Detect which cell encompasses the target text, then output its [x, y] center coordinate. 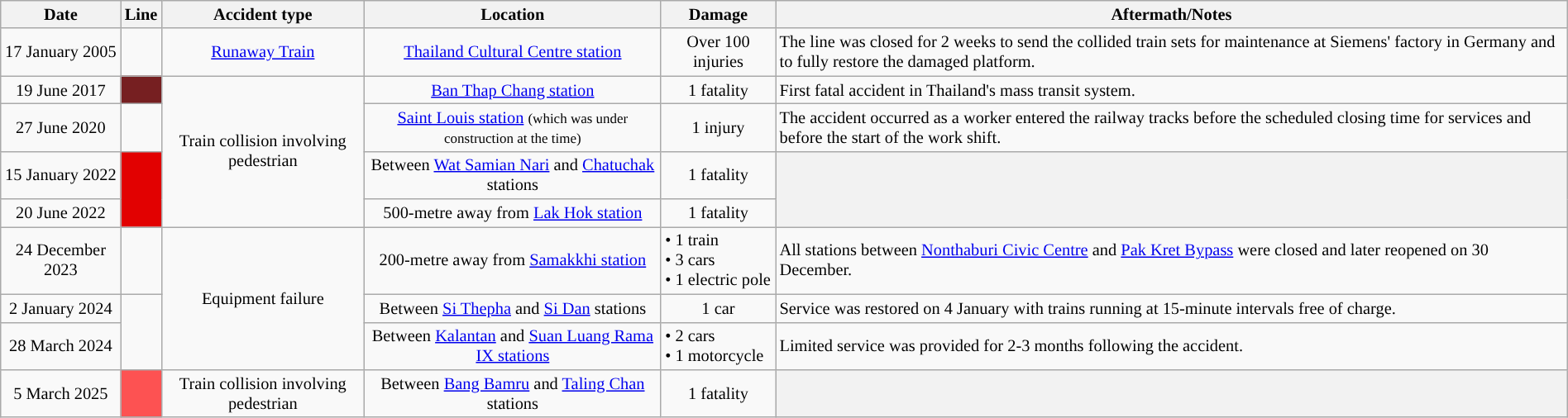
27 June 2020 [61, 128]
17 January 2005 [61, 52]
First fatal accident in Thailand's mass transit system. [1172, 90]
Over 100 injuries [718, 52]
Runaway Train [263, 52]
Between Si Thepha and Si Dan stations [513, 308]
The accident occurred as a worker entered the railway tracks before the scheduled closing time for services and before the start of the work shift. [1172, 128]
Saint Louis station (which was under construction at the time) [513, 128]
• 2 cars• 1 motorcycle [718, 346]
All stations between Nonthaburi Civic Centre and Pak Kret Bypass were closed and later reopened on 30 December. [1172, 261]
1 injury [718, 128]
Equipment failure [263, 299]
Damage [718, 15]
Accident type [263, 15]
19 June 2017 [61, 90]
Location [513, 15]
5 March 2025 [61, 394]
Thailand Cultural Centre station [513, 52]
2 January 2024 [61, 308]
• 1 train• 3 cars• 1 electric pole [718, 261]
200-metre away from Samakkhi station [513, 261]
24 December 2023 [61, 261]
500-metre away from Lak Hok station [513, 213]
20 June 2022 [61, 213]
Limited service was provided for 2-3 months following the accident. [1172, 346]
28 March 2024 [61, 346]
Between Bang Bamru and Taling Chan stations [513, 394]
Between Wat Samian Nari and Chatuchak stations [513, 175]
15 January 2022 [61, 175]
1 car [718, 308]
Aftermath/Notes [1172, 15]
Date [61, 15]
Between Kalantan and Suan Luang Rama IX stations [513, 346]
Service was restored on 4 January with trains running at 15-minute intervals free of charge. [1172, 308]
Line [141, 15]
Ban Thap Chang station [513, 90]
